From the cell containing the given text, extract its center point as [x, y] coordinate. 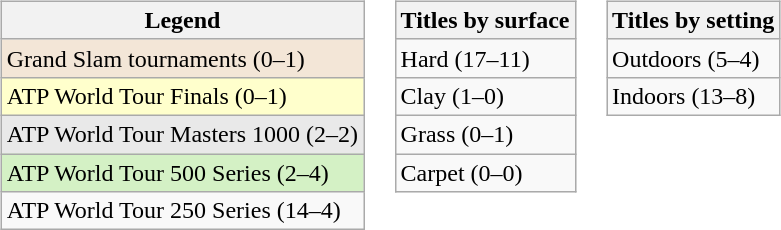
Titles by setting [694, 20]
Clay (1–0) [485, 96]
ATP World Tour 500 Series (2–4) [182, 173]
ATP World Tour 250 Series (14–4) [182, 211]
Grass (0–1) [485, 134]
Carpet (0–0) [485, 173]
Indoors (13–8) [694, 96]
Legend [182, 20]
ATP World Tour Masters 1000 (2–2) [182, 134]
Titles by surface [485, 20]
Outdoors (5–4) [694, 58]
Hard (17–11) [485, 58]
ATP World Tour Finals (0–1) [182, 96]
Grand Slam tournaments (0–1) [182, 58]
